Pinpoint the cell where the given text exists, returning its (X, Y) midpoint coordinate. 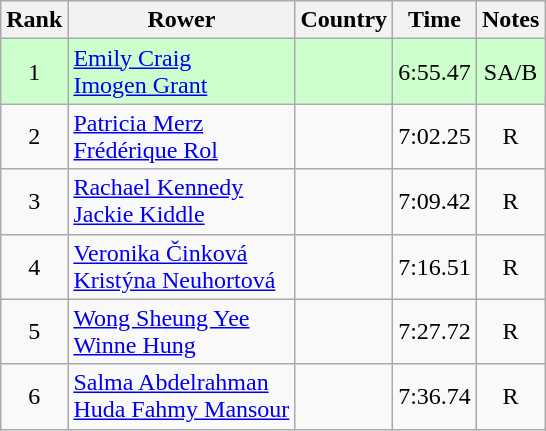
Rank (34, 20)
7:09.42 (435, 202)
Rower (182, 20)
Wong Sheung YeeWinne Hung (182, 332)
Rachael KennedyJackie Kiddle (182, 202)
4 (34, 266)
7:36.74 (435, 396)
2 (34, 136)
5 (34, 332)
SA/B (510, 72)
7:16.51 (435, 266)
Veronika ČinkováKristýna Neuhortová (182, 266)
Country (344, 20)
Emily CraigImogen Grant (182, 72)
6 (34, 396)
Patricia MerzFrédérique Rol (182, 136)
Time (435, 20)
6:55.47 (435, 72)
Notes (510, 20)
7:02.25 (435, 136)
3 (34, 202)
7:27.72 (435, 332)
1 (34, 72)
Salma AbdelrahmanHuda Fahmy Mansour (182, 396)
